Identify which cell holds the provided text, then report its [X, Y] central coordinate. 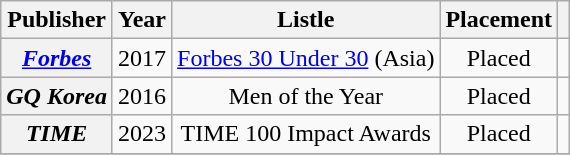
Forbes [57, 58]
2017 [142, 58]
Listle [306, 20]
Publisher [57, 20]
Men of the Year [306, 96]
2016 [142, 96]
Year [142, 20]
Placement [499, 20]
TIME [57, 134]
GQ Korea [57, 96]
2023 [142, 134]
Forbes 30 Under 30 (Asia) [306, 58]
TIME 100 Impact Awards [306, 134]
